From the cell containing the given text, extract its center point as [X, Y] coordinate. 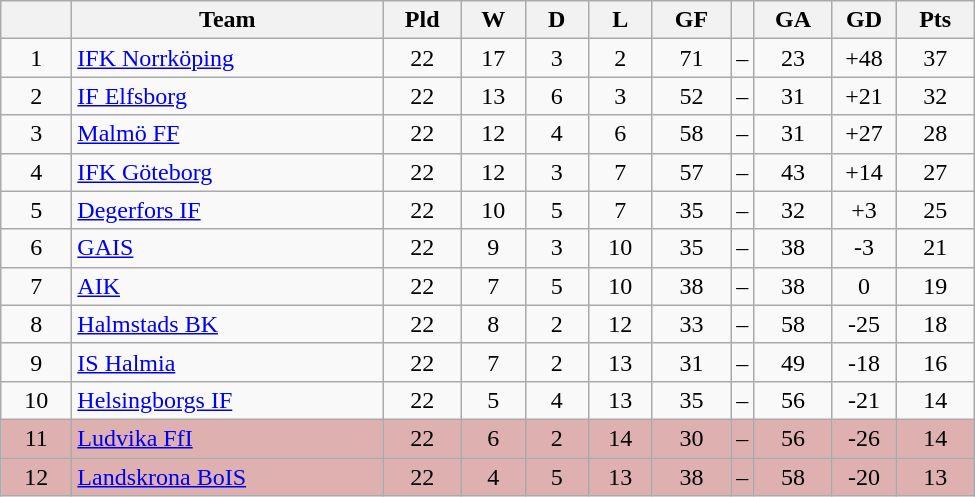
IF Elfsborg [228, 96]
23 [794, 58]
25 [936, 210]
Halmstads BK [228, 324]
0 [864, 286]
28 [936, 134]
16 [936, 362]
AIK [228, 286]
Ludvika FfI [228, 438]
+27 [864, 134]
49 [794, 362]
IFK Göteborg [228, 172]
D [557, 20]
Team [228, 20]
57 [692, 172]
37 [936, 58]
GAIS [228, 248]
19 [936, 286]
-3 [864, 248]
17 [493, 58]
GF [692, 20]
Pld [422, 20]
27 [936, 172]
43 [794, 172]
Malmö FF [228, 134]
1 [36, 58]
11 [36, 438]
+3 [864, 210]
IS Halmia [228, 362]
IFK Norrköping [228, 58]
-20 [864, 477]
-18 [864, 362]
+14 [864, 172]
W [493, 20]
21 [936, 248]
+21 [864, 96]
18 [936, 324]
GD [864, 20]
71 [692, 58]
GA [794, 20]
30 [692, 438]
Degerfors IF [228, 210]
52 [692, 96]
-26 [864, 438]
-21 [864, 400]
L [621, 20]
Pts [936, 20]
+48 [864, 58]
33 [692, 324]
Helsingborgs IF [228, 400]
Landskrona BoIS [228, 477]
-25 [864, 324]
